For the text-containing cell, return its midpoint in (x, y) coordinate format. 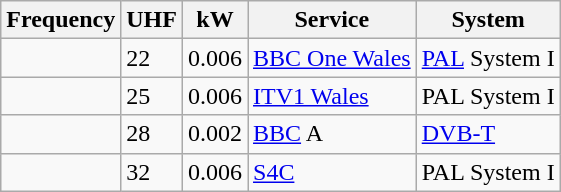
25 (152, 96)
System (488, 20)
28 (152, 134)
kW (214, 20)
Service (332, 20)
0.002 (214, 134)
BBC One Wales (332, 58)
DVB-T (488, 134)
S4C (332, 172)
32 (152, 172)
BBC A (332, 134)
Frequency (61, 20)
22 (152, 58)
ITV1 Wales (332, 96)
UHF (152, 20)
